Identify which cell holds the provided text, then report its (X, Y) central coordinate. 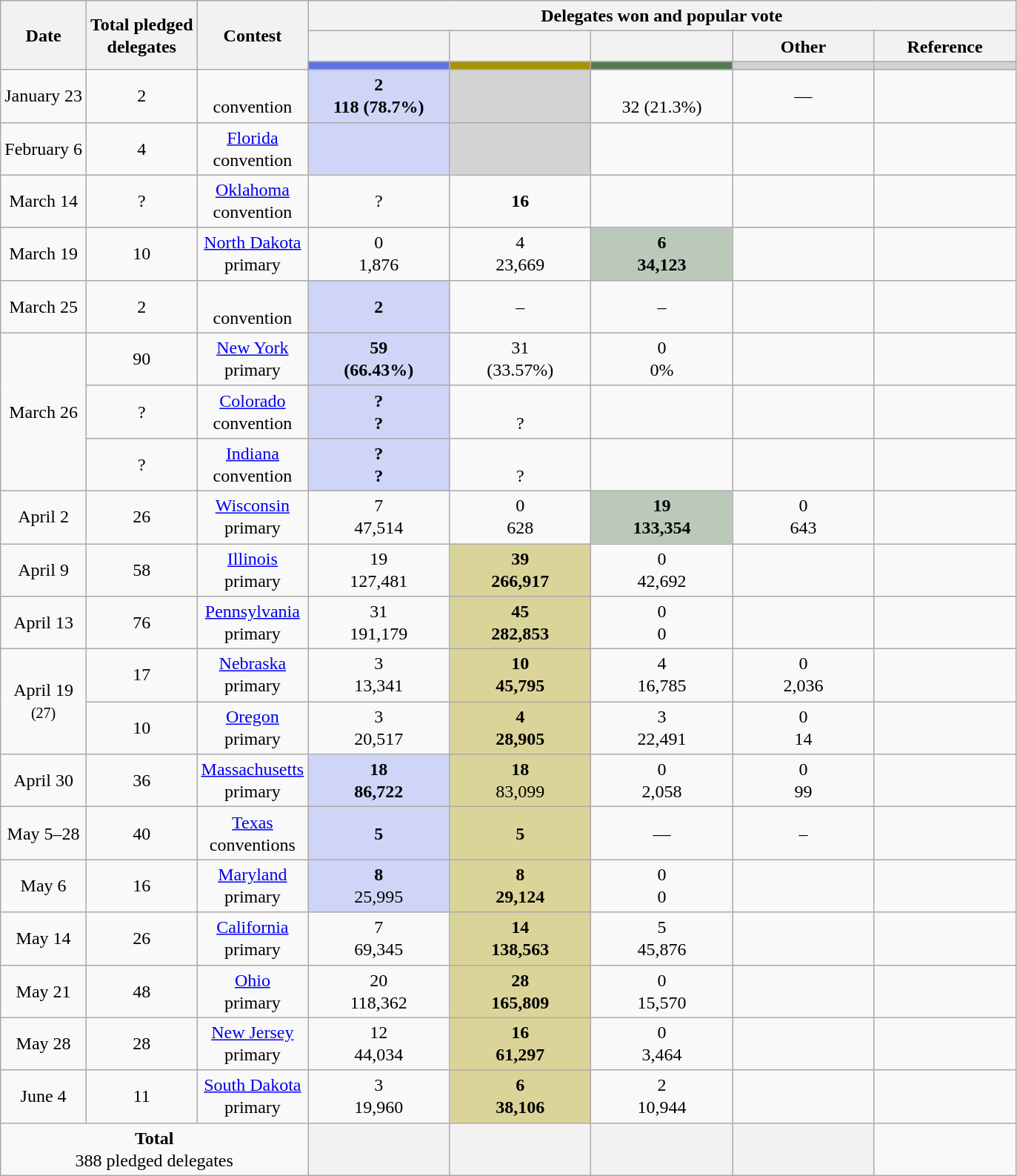
322,491 (662, 728)
320,517 (379, 728)
Floridaconvention (253, 148)
015,570 (662, 991)
32 (21.3%) (662, 96)
17 (141, 676)
New Jerseyprimary (253, 1043)
Total388 pledged delegates (154, 1149)
Oklahomaconvention (253, 202)
May 6 (44, 886)
March 19 (44, 253)
638,106 (520, 1097)
March 14 (44, 202)
1886,722 (379, 781)
Ohioprimary (253, 991)
2118 (78.7%) (379, 96)
31(33.57%) (520, 359)
39266,917 (520, 571)
14138,563 (520, 938)
April 13 (44, 622)
May 14 (44, 938)
48 (141, 991)
Delegates won and popular vote (662, 16)
319,960 (379, 1097)
03,464 (662, 1043)
Oregonprimary (253, 728)
Wisconsinprimary (253, 517)
0643 (803, 517)
829,124 (520, 886)
January 23 (44, 96)
428,905 (520, 728)
313,341 (379, 676)
825,995 (379, 886)
April 19(27) (44, 702)
769,345 (379, 938)
March 25 (44, 307)
00% (662, 359)
416,785 (662, 676)
31191,179 (379, 622)
New Yorkprimary (253, 359)
May 5–28 (44, 833)
April 9 (44, 571)
April 2 (44, 517)
Massachusettsprimary (253, 781)
Contest (253, 36)
01,876 (379, 253)
634,123 (662, 253)
210,944 (662, 1097)
1661,297 (520, 1043)
Marylandprimary (253, 886)
Other (803, 46)
Illinoisprimary (253, 571)
20118,362 (379, 991)
40 (141, 833)
02,036 (803, 676)
May 28 (44, 1043)
747,514 (379, 517)
545,876 (662, 938)
36 (141, 781)
19133,354 (662, 517)
19127,481 (379, 571)
Coloradoconvention (253, 412)
45282,853 (520, 622)
58 (141, 571)
042,692 (662, 571)
1045,795 (520, 676)
South Dakotaprimary (253, 1097)
Total pledgeddelegates (141, 36)
099 (803, 781)
1883,099 (520, 781)
1244,034 (379, 1043)
May 21 (44, 991)
February 6 (44, 148)
28165,809 (520, 991)
02,058 (662, 781)
014 (803, 728)
423,669 (520, 253)
Pennsylvaniaprimary (253, 622)
4 (141, 148)
28 (141, 1043)
76 (141, 622)
90 (141, 359)
Date (44, 36)
March 26 (44, 412)
June 4 (44, 1097)
Californiaprimary (253, 938)
0628 (520, 517)
11 (141, 1097)
59(66.43%) (379, 359)
North Dakotaprimary (253, 253)
Texasconventions (253, 833)
Indianaconvention (253, 464)
April 30 (44, 781)
Reference (945, 46)
Nebraskaprimary (253, 676)
